Scan for the cell matching the given text and deliver its [x, y] coordinate at center. 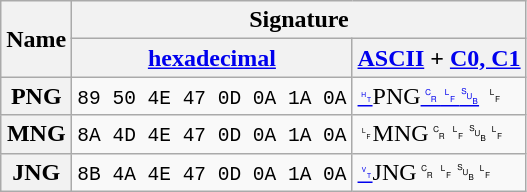
␋JNG␍␊␚␊ [439, 172]
8B 4A 4E 47 0D 0A 1A 0A [212, 172]
MNG [36, 134]
␉PNG␍␊␚ ␊ [439, 96]
ASCII + C0, C1 [439, 58]
␊MNG␍␊␚␊ [439, 134]
Name [36, 39]
PNG [36, 96]
hexadecimal [212, 58]
Signature [299, 20]
8A 4D 4E 47 0D 0A 1A 0A [212, 134]
JNG [36, 172]
89 50 4E 47 0D 0A 1A 0A [212, 96]
